Locate the cell with the specified text and output its [X, Y] center coordinate. 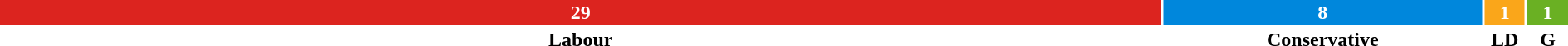
29 [581, 12]
8 [1322, 12]
